Search for the cell housing the specified text and yield its (x, y) center coordinate. 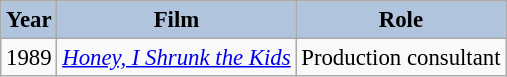
Year (29, 20)
1989 (29, 58)
Role (401, 20)
Production consultant (401, 58)
Honey, I Shrunk the Kids (176, 58)
Film (176, 20)
